From the cell containing the given text, extract its center point as (X, Y) coordinate. 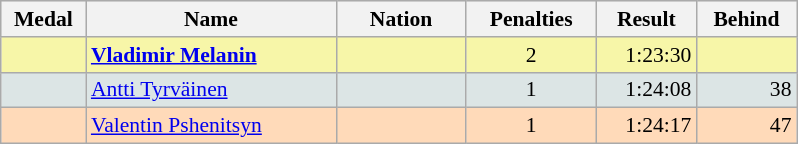
38 (746, 90)
Valentin Pshenitsyn (211, 126)
Name (211, 19)
Nation (401, 19)
2 (531, 55)
Penalties (531, 19)
1:24:08 (646, 90)
Medal (44, 19)
1:24:17 (646, 126)
Antti Tyrväinen (211, 90)
47 (746, 126)
Vladimir Melanin (211, 55)
1:23:30 (646, 55)
Result (646, 19)
Behind (746, 19)
